Return the (X, Y) coordinate for the center point of the cell that contains the specified text.  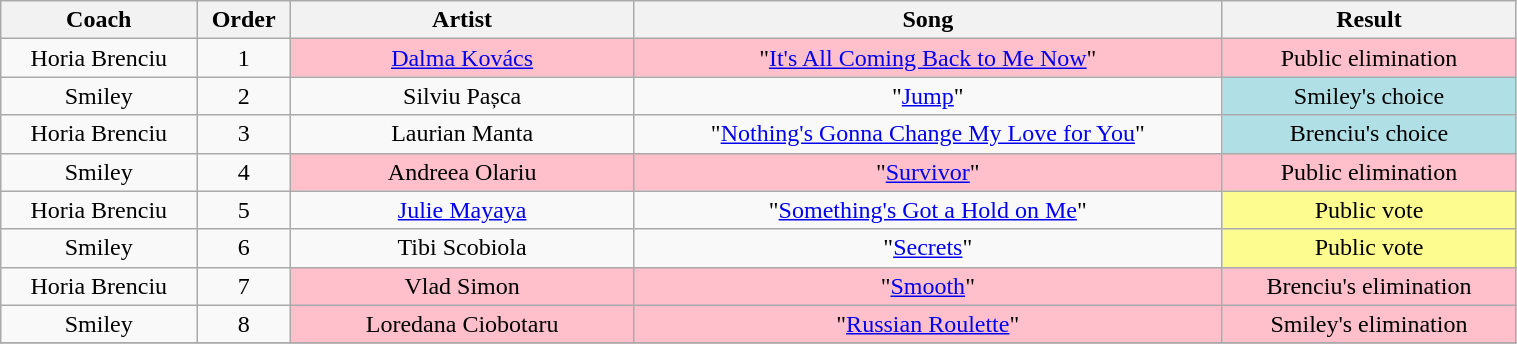
Song (928, 20)
Result (1369, 20)
Smiley's choice (1369, 96)
Artist (462, 20)
5 (244, 210)
Dalma Kovács (462, 58)
Laurian Manta (462, 134)
8 (244, 324)
Andreea Olariu (462, 172)
7 (244, 286)
Coach (99, 20)
"Smooth" (928, 286)
Julie Mayaya (462, 210)
4 (244, 172)
3 (244, 134)
Brenciu's elimination (1369, 286)
Brenciu's choice (1369, 134)
2 (244, 96)
Smiley's elimination (1369, 324)
Tibi Scobiola (462, 248)
Silviu Pașca (462, 96)
"Jump" (928, 96)
1 (244, 58)
"Secrets" (928, 248)
Loredana Ciobotaru (462, 324)
"Nothing's Gonna Change My Love for You" (928, 134)
"Something's Got a Hold on Me" (928, 210)
"Russian Roulette" (928, 324)
Order (244, 20)
"Survivor" (928, 172)
Vlad Simon (462, 286)
"It's All Coming Back to Me Now" (928, 58)
6 (244, 248)
